Capture the cell that displays the provided text and extract its [X, Y] central coordinate. 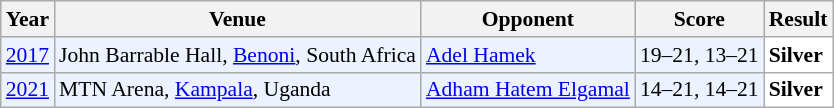
14–21, 14–21 [700, 90]
John Barrable Hall, Benoni, South Africa [238, 55]
19–21, 13–21 [700, 55]
MTN Arena, Kampala, Uganda [238, 90]
Result [798, 19]
2021 [28, 90]
Year [28, 19]
Score [700, 19]
Adham Hatem Elgamal [528, 90]
Opponent [528, 19]
Venue [238, 19]
Adel Hamek [528, 55]
2017 [28, 55]
